Find where the given text appears and provide that cell's center as (X, Y) coordinate. 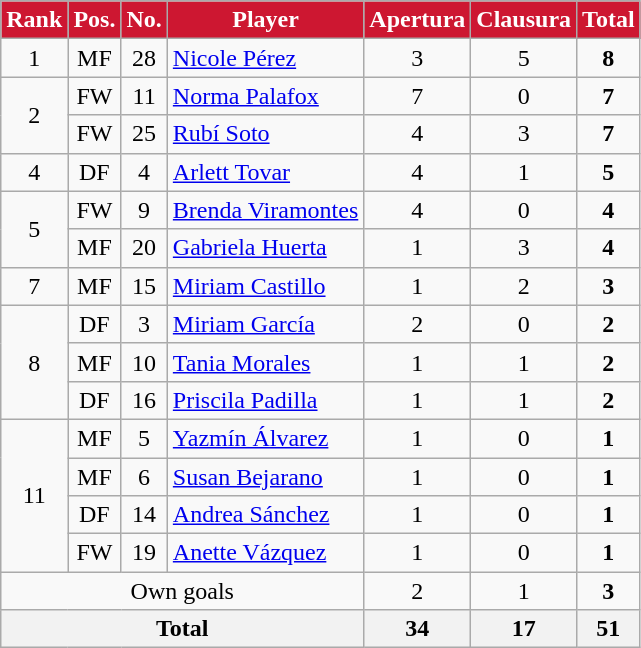
51 (609, 629)
Gabriela Huerta (265, 248)
28 (144, 58)
Brenda Viramontes (265, 210)
Player (265, 20)
19 (144, 553)
16 (144, 400)
9 (144, 210)
14 (144, 515)
17 (524, 629)
Norma Palafox (265, 96)
10 (144, 362)
15 (144, 286)
Rubí Soto (265, 134)
No. (144, 20)
25 (144, 134)
Apertura (418, 20)
Rank (34, 20)
Yazmín Álvarez (265, 438)
20 (144, 248)
Tania Morales (265, 362)
34 (418, 629)
Nicole Pérez (265, 58)
Miriam Castillo (265, 286)
Susan Bejarano (265, 477)
Anette Vázquez (265, 553)
Priscila Padilla (265, 400)
Arlett Tovar (265, 172)
Clausura (524, 20)
Miriam García (265, 324)
Own goals (182, 591)
6 (144, 477)
Pos. (94, 20)
Andrea Sánchez (265, 515)
